Determine the [X, Y] coordinate at the center of the cell enclosing the given text.  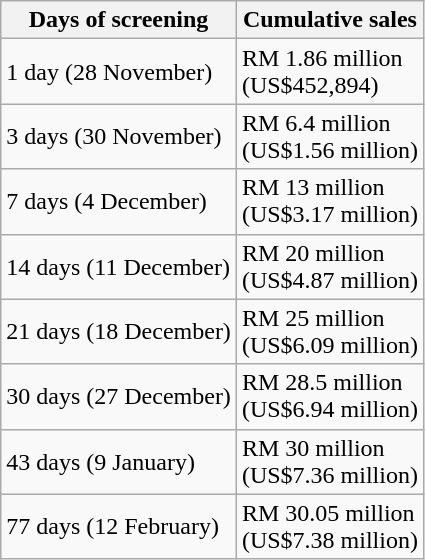
14 days (11 December) [119, 266]
43 days (9 January) [119, 462]
3 days (30 November) [119, 136]
1 day (28 November) [119, 72]
77 days (12 February) [119, 526]
RM 28.5 million(US$6.94 million) [330, 396]
RM 20 million(US$4.87 million) [330, 266]
21 days (18 December) [119, 332]
RM 6.4 million(US$1.56 million) [330, 136]
Days of screening [119, 20]
RM 13 million(US$3.17 million) [330, 202]
RM 1.86 million(US$452,894) [330, 72]
RM 25 million(US$6.09 million) [330, 332]
30 days (27 December) [119, 396]
7 days (4 December) [119, 202]
Cumulative sales [330, 20]
RM 30.05 million(US$7.38 million) [330, 526]
RM 30 million(US$7.36 million) [330, 462]
